For the text-containing cell, return its midpoint in (X, Y) coordinate format. 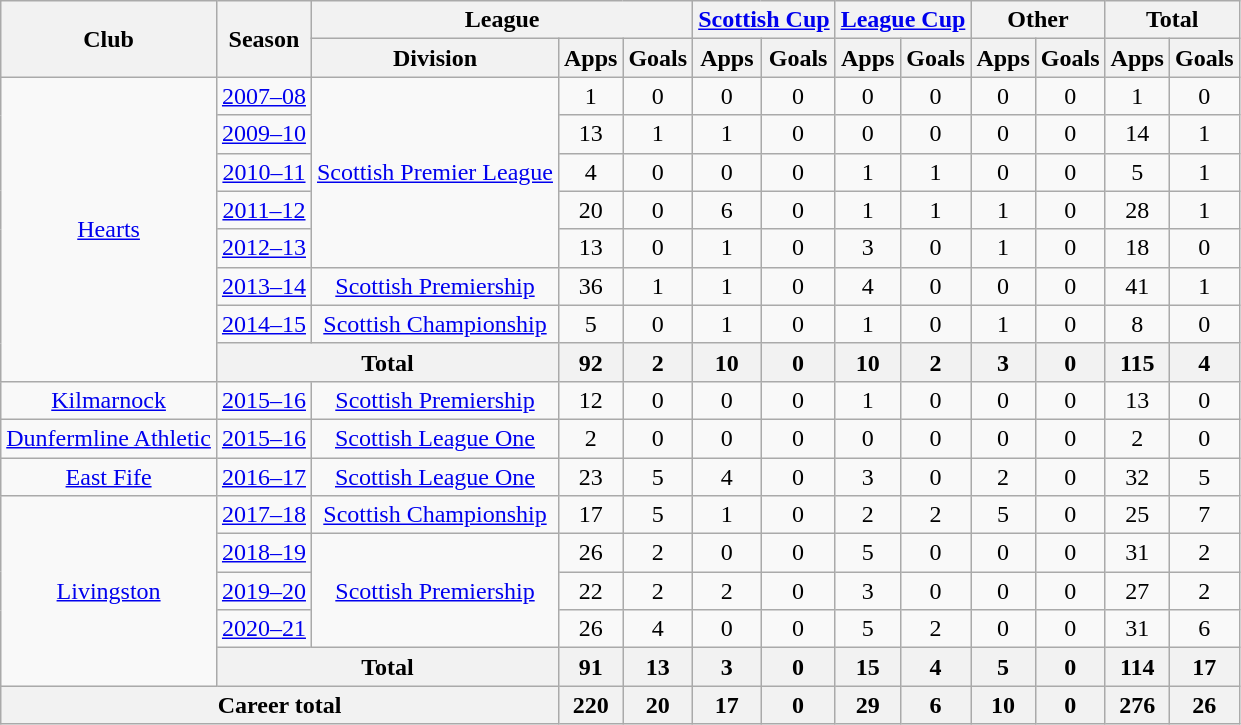
18 (1137, 248)
7 (1204, 515)
2019–20 (264, 591)
2013–14 (264, 286)
2007–08 (264, 96)
2017–18 (264, 515)
League (502, 20)
2010–11 (264, 172)
14 (1137, 134)
2012–13 (264, 248)
114 (1137, 667)
23 (590, 477)
2009–10 (264, 134)
Career total (280, 705)
League Cup (903, 20)
22 (590, 591)
2011–12 (264, 210)
2018–19 (264, 553)
2020–21 (264, 629)
Scottish Premier League (434, 172)
91 (590, 667)
15 (868, 667)
8 (1137, 324)
Hearts (109, 229)
29 (868, 705)
276 (1137, 705)
36 (590, 286)
Club (109, 39)
Other (1038, 20)
Division (434, 58)
41 (1137, 286)
25 (1137, 515)
Season (264, 39)
92 (590, 362)
2016–17 (264, 477)
115 (1137, 362)
28 (1137, 210)
12 (590, 400)
32 (1137, 477)
Dunfermline Athletic (109, 438)
2014–15 (264, 324)
27 (1137, 591)
East Fife (109, 477)
220 (590, 705)
Kilmarnock (109, 400)
Livingston (109, 591)
Scottish Cup (764, 20)
